Pinpoint the cell where the given text exists, returning its [X, Y] midpoint coordinate. 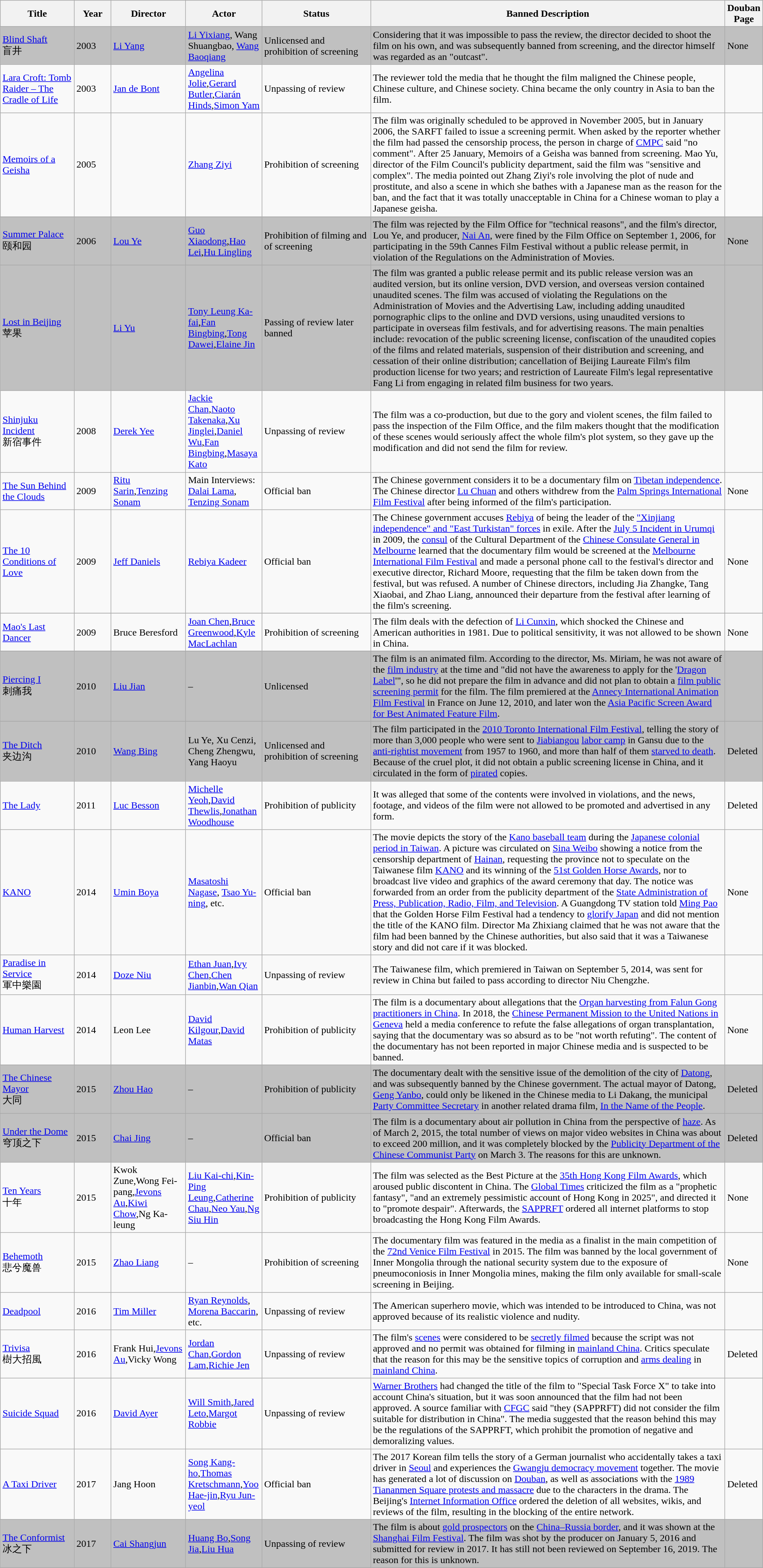
Luc Besson [148, 806]
Douban Page [744, 14]
Masatoshi Nagase, Tsao Yu-ning, etc. [224, 892]
Year [93, 14]
Ryan Reynolds, Morena Baccarin, etc. [224, 1311]
Trivisa樹大招風 [37, 1354]
Cai Shangjun [148, 1544]
The Ditch夹边沟 [37, 751]
Shinjuku Incident新宿事件 [37, 431]
David Kilgour,David Matas [224, 1030]
Under the Dome穹顶之下 [37, 1137]
Huang Bo,Song Jia,Liu Hua [224, 1544]
Lou Ye [148, 241]
Doze Niu [148, 975]
Blind Shaft盲井 [37, 46]
2011 [93, 806]
Paradise in Service軍中樂園 [37, 975]
The American superhero movie, which was intended to be introduced to China, was not approved because of its realistic violence and nudity. [548, 1311]
Kwok Zune,Wong Fei-pang,Jevons Au,Kiwi Chow,Ng Ka-leung [148, 1197]
2005 [93, 165]
Guo Xiaodong,Hao Lei,Hu Lingling [224, 241]
Suicide Squad [37, 1414]
Li Yang [148, 46]
Jan de Bont [148, 89]
Ten Years十年 [37, 1197]
2006 [93, 241]
Status [316, 14]
Liu Kai-chi,Kin-Ping Leung,Catherine Chau,Neo Yau,Ng Siu Hin [224, 1197]
Rebiya Kadeer [224, 561]
Behemoth悲兮魔兽 [37, 1262]
Michelle Yeoh,David Thewlis,Jonathan Woodhouse [224, 806]
Jordan Chan,Gordon Lam,Richie Jen [224, 1354]
The 10 Conditions of Love [37, 561]
David Ayer [148, 1414]
The Lady [37, 806]
Lost in Beijing苹果 [37, 328]
Song Kang-ho,Thomas Kretschmann,Yoo Hae-jin,Ryu Jun-yeol [224, 1484]
Mao's Last Dancer [37, 632]
Li Yixiang, Wang Shuangbao, Wang Baoqiang [224, 46]
Summer Palace颐和园 [37, 241]
KANO [37, 892]
Tony Leung Ka-fai,Fan Bingbing,Tong Dawei,Elaine Jin [224, 328]
Jackie Chan,Naoto Takenaka,Xu Jinglei,Daniel Wu,Fan Bingbing,Masaya Kato [224, 431]
Passing of review later banned [316, 328]
The Sun Behind the Clouds [37, 491]
Umin Boya [148, 892]
The Conformist冰之下 [37, 1544]
Prohibition of filming and of screening [316, 241]
Title [37, 14]
2008 [93, 431]
Deadpool [37, 1311]
The Chinese Mayor大同 [37, 1089]
Zhou Hao [148, 1089]
Chai Jing [148, 1137]
Ethan Juan,Ivy Chen,Chen Jianbin,Wan Qian [224, 975]
Director [148, 14]
Leon Lee [148, 1030]
Main Interviews: Dalai Lama, Tenzing Sonam [224, 491]
Will Smith,Jared Leto,Margot Robbie [224, 1414]
Lara Croft: Tomb Raider – The Cradle of Life [37, 89]
Wang Bing [148, 751]
Joan Chen,Bruce Greenwood,Kyle MacLachlan [224, 632]
Ritu Sarin,Tenzing Sonam [148, 491]
Banned Description [548, 14]
Zhang Ziyi [224, 165]
Unlicensed [316, 686]
Zhao Liang [148, 1262]
Derek Yee [148, 431]
Frank Hui,Jevons Au,Vicky Wong [148, 1354]
Bruce Beresford [148, 632]
Liu Jian [148, 686]
Tim Miller [148, 1311]
Angelina Jolie,Gerard Butler,Ciarán Hinds,Simon Yam [224, 89]
Lu Ye, Xu Cenzi, Cheng Zhengwu, Yang Haoyu [224, 751]
Jang Hoon [148, 1484]
Human Harvest [37, 1030]
Li Yu [148, 328]
Memoirs of a Geisha [37, 165]
A Taxi Driver [37, 1484]
Actor [224, 14]
Piercing I刺痛我 [37, 686]
Jeff Daniels [148, 561]
